Output the (x, y) coordinate of the center of the cell containing the given text.  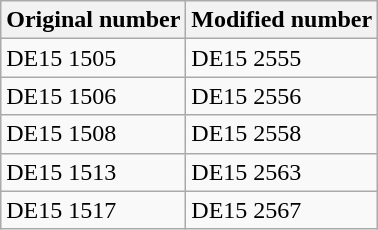
DE15 1506 (94, 96)
DE15 2558 (282, 134)
DE15 1513 (94, 172)
DE15 2567 (282, 210)
Original number (94, 20)
Modified number (282, 20)
DE15 1505 (94, 58)
DE15 2555 (282, 58)
DE15 1517 (94, 210)
DE15 2563 (282, 172)
DE15 1508 (94, 134)
DE15 2556 (282, 96)
